Return the (X, Y) coordinate for the center point of the cell that contains the specified text.  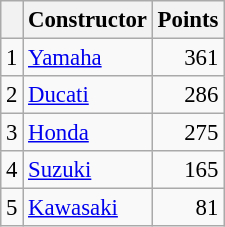
2 (12, 95)
361 (188, 58)
Suzuki (88, 170)
Ducati (88, 95)
165 (188, 170)
Kawasaki (88, 208)
Honda (88, 133)
1 (12, 58)
81 (188, 208)
286 (188, 95)
275 (188, 133)
5 (12, 208)
3 (12, 133)
Constructor (88, 20)
4 (12, 170)
Yamaha (88, 58)
Points (188, 20)
